Locate the cell with the specified text and output its (X, Y) center coordinate. 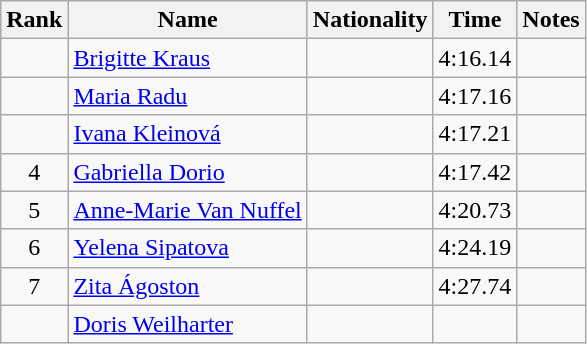
4:17.16 (475, 96)
Maria Radu (188, 96)
5 (34, 210)
4:27.74 (475, 286)
Ivana Kleinová (188, 134)
4:17.21 (475, 134)
7 (34, 286)
4:20.73 (475, 210)
4:24.19 (475, 248)
Zita Ágoston (188, 286)
Notes (551, 20)
Doris Weilharter (188, 324)
Rank (34, 20)
Anne-Marie Van Nuffel (188, 210)
6 (34, 248)
4 (34, 172)
Name (188, 20)
4:17.42 (475, 172)
Yelena Sipatova (188, 248)
Brigitte Kraus (188, 58)
Time (475, 20)
Gabriella Dorio (188, 172)
4:16.14 (475, 58)
Nationality (370, 20)
